Find where the given text appears and provide that cell's center as [X, Y] coordinate. 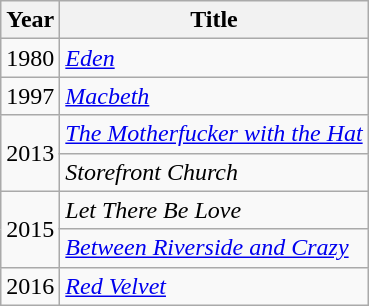
1980 [30, 58]
2016 [30, 286]
Macbeth [214, 96]
The Motherfucker with the Hat [214, 134]
Between Riverside and Crazy [214, 248]
Eden [214, 58]
Storefront Church [214, 172]
2013 [30, 153]
1997 [30, 96]
Let There Be Love [214, 210]
Red Velvet [214, 286]
Year [30, 20]
2015 [30, 229]
Title [214, 20]
